Output the (X, Y) coordinate of the center of the cell containing the given text.  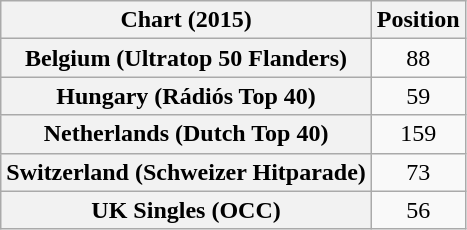
Belgium (Ultratop 50 Flanders) (186, 58)
UK Singles (OCC) (186, 210)
Position (418, 20)
Hungary (Rádiós Top 40) (186, 96)
56 (418, 210)
59 (418, 96)
88 (418, 58)
Switzerland (Schweizer Hitparade) (186, 172)
Netherlands (Dutch Top 40) (186, 134)
73 (418, 172)
159 (418, 134)
Chart (2015) (186, 20)
